From the cell containing the given text, extract its center point as [x, y] coordinate. 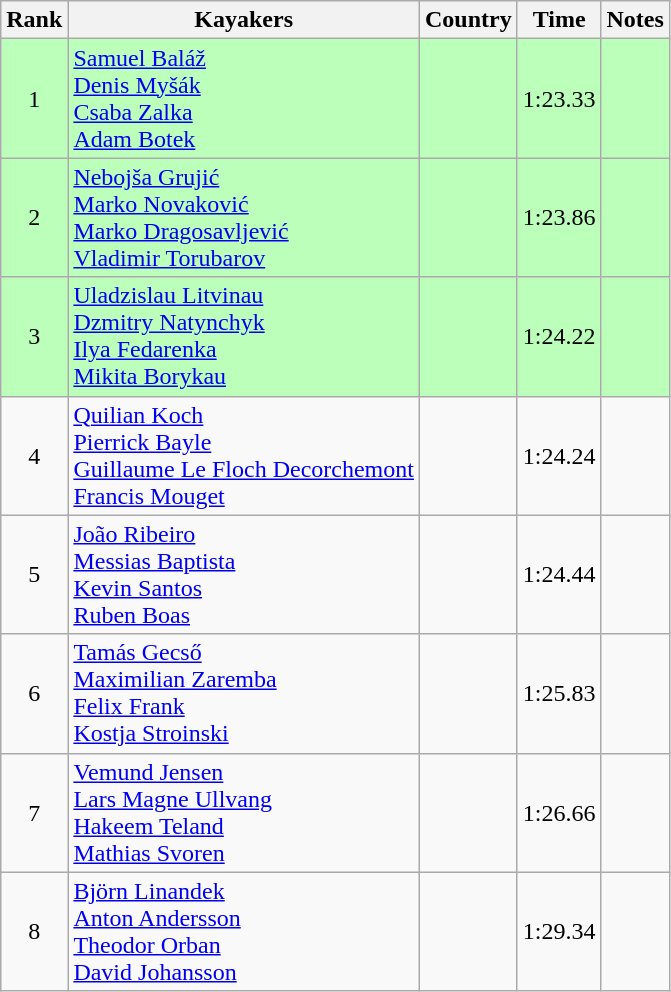
Rank [34, 20]
Uladzislau LitvinauDzmitry NatynchykIlya FedarenkaMikita Borykau [244, 336]
Samuel BalážDenis MyšákCsaba ZalkaAdam Botek [244, 98]
João RibeiroMessias BaptistaKevin SantosRuben Boas [244, 574]
Notes [635, 20]
1:23.86 [559, 218]
Björn LinandekAnton AnderssonTheodor OrbanDavid Johansson [244, 932]
1:24.22 [559, 336]
4 [34, 456]
Kayakers [244, 20]
1 [34, 98]
Quilian KochPierrick BayleGuillaume Le Floch DecorchemontFrancis Mouget [244, 456]
2 [34, 218]
1:23.33 [559, 98]
1:29.34 [559, 932]
1:26.66 [559, 812]
Country [468, 20]
5 [34, 574]
1:24.24 [559, 456]
7 [34, 812]
Time [559, 20]
Tamás GecsőMaximilian ZarembaFelix FrankKostja Stroinski [244, 694]
3 [34, 336]
Nebojša GrujićMarko NovakovićMarko DragosavljevićVladimir Torubarov [244, 218]
Vemund JensenLars Magne UllvangHakeem TelandMathias Svoren [244, 812]
8 [34, 932]
6 [34, 694]
1:24.44 [559, 574]
1:25.83 [559, 694]
